For the text-containing cell, return its midpoint in (X, Y) coordinate format. 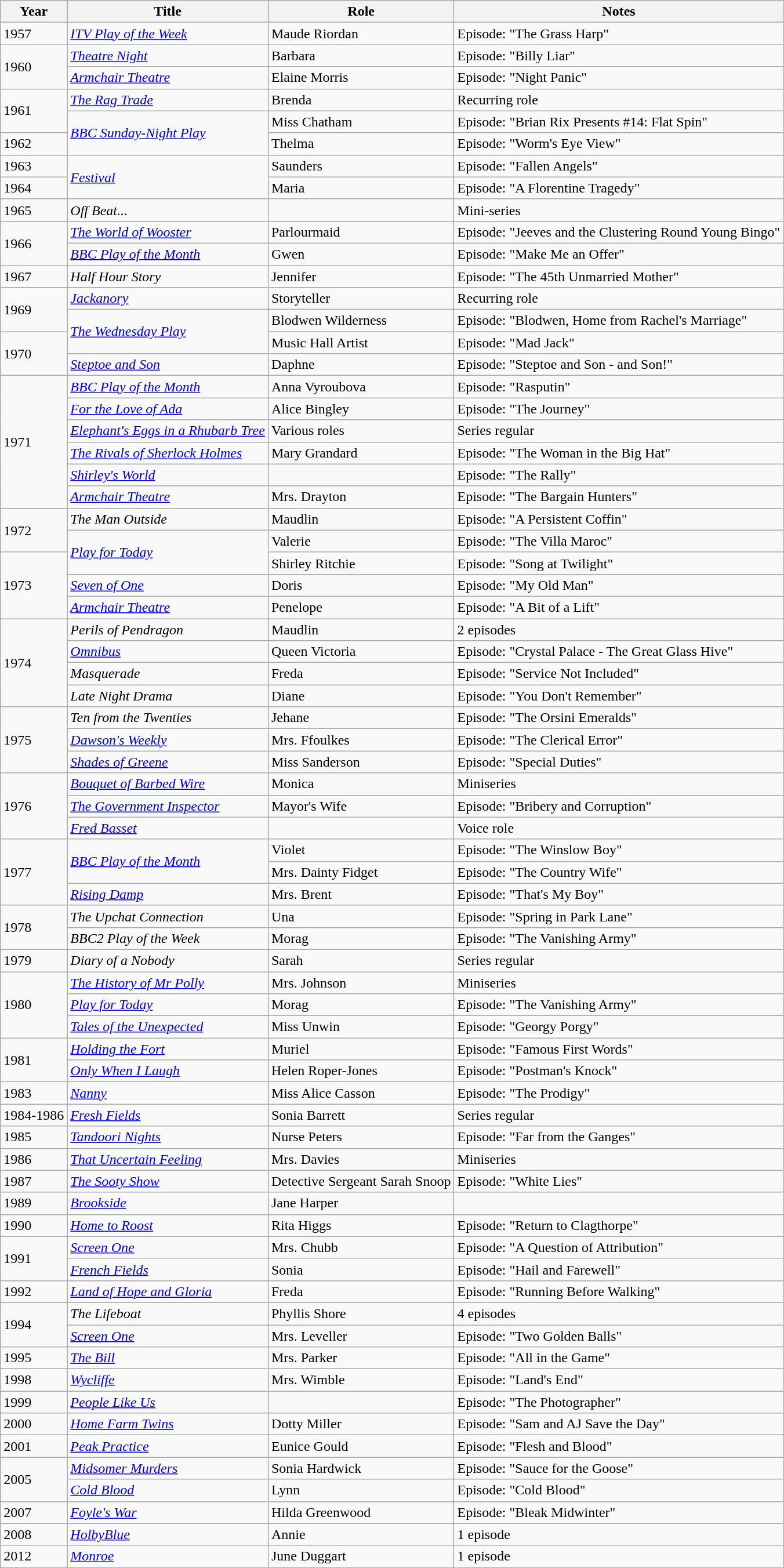
1995 (34, 1358)
1987 (34, 1181)
Sonia Hardwick (361, 1468)
Mrs. Davies (361, 1159)
Episode: "The 45th Unmarried Mother" (619, 277)
Shirley's World (168, 475)
Lynn (361, 1490)
Mrs. Leveller (361, 1335)
Omnibus (168, 652)
Helen Roper-Jones (361, 1071)
Tandoori Nights (168, 1137)
1966 (34, 243)
Thelma (361, 144)
Fresh Fields (168, 1115)
2001 (34, 1446)
Sonia Barrett (361, 1115)
Episode: "All in the Game" (619, 1358)
1977 (34, 872)
Nurse Peters (361, 1137)
Eunice Gould (361, 1446)
The Rag Trade (168, 100)
1983 (34, 1093)
Dawson's Weekly (168, 740)
1980 (34, 1005)
Episode: "Song at Twilight" (619, 563)
Notes (619, 12)
Monica (361, 784)
Off Beat... (168, 210)
Episode: "Service Not Included" (619, 674)
Episode: "Bribery and Corruption" (619, 806)
1992 (34, 1291)
Elephant's Eggs in a Rhubarb Tree (168, 431)
Maude Riordan (361, 34)
BBC Sunday-Night Play (168, 133)
The History of Mr Polly (168, 983)
Jane Harper (361, 1203)
Sonia (361, 1269)
1986 (34, 1159)
Monroe (168, 1556)
1967 (34, 277)
Episode: "Postman's Knock" (619, 1071)
Jackanory (168, 299)
1957 (34, 34)
Episode: "Special Duties" (619, 762)
1990 (34, 1225)
Foyle's War (168, 1512)
Land of Hope and Gloria (168, 1291)
Dotty Miller (361, 1424)
Saunders (361, 166)
1979 (34, 960)
Miss Chatham (361, 122)
Episode: "Crystal Palace - The Great Glass Hive" (619, 652)
Episode: "The Grass Harp" (619, 34)
Mrs. Wimble (361, 1380)
Daphne (361, 365)
HolbyBlue (168, 1534)
Various roles (361, 431)
Holding the Fort (168, 1049)
Episode: "Return to Clagthorpe" (619, 1225)
Fred Basset (168, 828)
Elaine Morris (361, 78)
Storyteller (361, 299)
2005 (34, 1479)
Gwen (361, 254)
2 episodes (619, 629)
Steptoe and Son (168, 365)
Episode: "My Old Man" (619, 585)
Nanny (168, 1093)
Barbara (361, 56)
Mrs. Brent (361, 894)
Episode: "Cold Blood" (619, 1490)
Episode: "That's My Boy" (619, 894)
1971 (34, 442)
Masquerade (168, 674)
Una (361, 916)
Shirley Ritchie (361, 563)
Peak Practice (168, 1446)
Episode: "Two Golden Balls" (619, 1335)
1975 (34, 740)
That Uncertain Feeling (168, 1159)
Episode: "Bleak Midwinter" (619, 1512)
Episode: "The Villa Maroc" (619, 541)
Sarah (361, 960)
Voice role (619, 828)
Tales of the Unexpected (168, 1027)
Valerie (361, 541)
1974 (34, 662)
Episode: "Rasputin" (619, 387)
Episode: "The Clerical Error" (619, 740)
June Duggart (361, 1556)
BBC2 Play of the Week (168, 938)
1999 (34, 1402)
Music Hall Artist (361, 343)
Episode: "The Rally" (619, 475)
Parlourmaid (361, 232)
Title (168, 12)
Episode: "Steptoe and Son - and Son!" (619, 365)
1981 (34, 1060)
1962 (34, 144)
1965 (34, 210)
Detective Sergeant Sarah Snoop (361, 1181)
Episode: "Hail and Farewell" (619, 1269)
1960 (34, 67)
Home to Roost (168, 1225)
The Lifeboat (168, 1313)
Episode: "Running Before Walking" (619, 1291)
Episode: "Sauce for the Goose" (619, 1468)
1972 (34, 530)
Miss Alice Casson (361, 1093)
The Upchat Connection (168, 916)
Episode: "The Journey" (619, 409)
The Bill (168, 1358)
Episode: "Spring in Park Lane" (619, 916)
The Man Outside (168, 519)
1991 (34, 1258)
1976 (34, 806)
Mrs. Drayton (361, 497)
Episode: "Make Me an Offer" (619, 254)
1985 (34, 1137)
Mrs. Parker (361, 1358)
Rita Higgs (361, 1225)
Miss Unwin (361, 1027)
Episode: "White Lies" (619, 1181)
1978 (34, 927)
Brenda (361, 100)
Mrs. Dainty Fidget (361, 872)
Cold Blood (168, 1490)
The World of Wooster (168, 232)
Episode: "The Photographer" (619, 1402)
Role (361, 12)
The Wednesday Play (168, 332)
Episode: "Worm's Eye View" (619, 144)
Mary Grandard (361, 453)
Bouquet of Barbed Wire (168, 784)
Episode: "Famous First Words" (619, 1049)
1998 (34, 1380)
Mrs. Chubb (361, 1247)
The Sooty Show (168, 1181)
Episode: "The Woman in the Big Hat" (619, 453)
Hilda Greenwood (361, 1512)
Muriel (361, 1049)
Phyllis Shore (361, 1313)
Brookside (168, 1203)
French Fields (168, 1269)
Violet (361, 850)
Doris (361, 585)
1984-1986 (34, 1115)
Year (34, 12)
Only When I Laugh (168, 1071)
Episode: "A Persistent Coffin" (619, 519)
For the Love of Ada (168, 409)
Episode: "The Bargain Hunters" (619, 497)
4 episodes (619, 1313)
Festival (168, 177)
Half Hour Story (168, 277)
Episode: "The Country Wife" (619, 872)
Late Night Drama (168, 696)
Shades of Greene (168, 762)
2007 (34, 1512)
Mini-series (619, 210)
1969 (34, 310)
Episode: "Land's End" (619, 1380)
Home Farm Twins (168, 1424)
Alice Bingley (361, 409)
Theatre Night (168, 56)
Episode: "Sam and AJ Save the Day" (619, 1424)
Queen Victoria (361, 652)
Episode: "Night Panic" (619, 78)
Episode: "A Question of Attribution" (619, 1247)
Mrs. Johnson (361, 983)
Seven of One (168, 585)
Perils of Pendragon (168, 629)
Episode: "Flesh and Blood" (619, 1446)
Mrs. Ffoulkes (361, 740)
Episode: "A Florentine Tragedy" (619, 188)
1963 (34, 166)
Midsomer Murders (168, 1468)
Episode: "Georgy Porgy" (619, 1027)
Diary of a Nobody (168, 960)
1973 (34, 585)
Episode: "A Bit of a Lift" (619, 607)
Annie (361, 1534)
People Like Us (168, 1402)
1964 (34, 188)
1970 (34, 354)
Episode: "Jeeves and the Clustering Round Young Bingo" (619, 232)
2008 (34, 1534)
Rising Damp (168, 894)
Episode: "Far from the Ganges" (619, 1137)
1989 (34, 1203)
Wycliffe (168, 1380)
Episode: "Blodwen, Home from Rachel's Marriage" (619, 321)
The Government Inspector (168, 806)
Episode: "The Prodigy" (619, 1093)
Maria (361, 188)
Episode: "The Orsini Emeralds" (619, 718)
1961 (34, 111)
Episode: "Brian Rix Presents #14: Flat Spin" (619, 122)
ITV Play of the Week (168, 34)
Anna Vyroubova (361, 387)
Episode: "Billy Liar" (619, 56)
Jehane (361, 718)
Penelope (361, 607)
Episode: "The Winslow Boy" (619, 850)
2000 (34, 1424)
Jennifer (361, 277)
Diane (361, 696)
Episode: "You Don't Remember" (619, 696)
Mayor's Wife (361, 806)
The Rivals of Sherlock Holmes (168, 453)
Ten from the Twenties (168, 718)
Episode: "Fallen Angels" (619, 166)
Episode: "Mad Jack" (619, 343)
Miss Sanderson (361, 762)
Blodwen Wilderness (361, 321)
2012 (34, 1556)
1994 (34, 1324)
